Provide the (X, Y) coordinate of the cell's center where the given text is located.  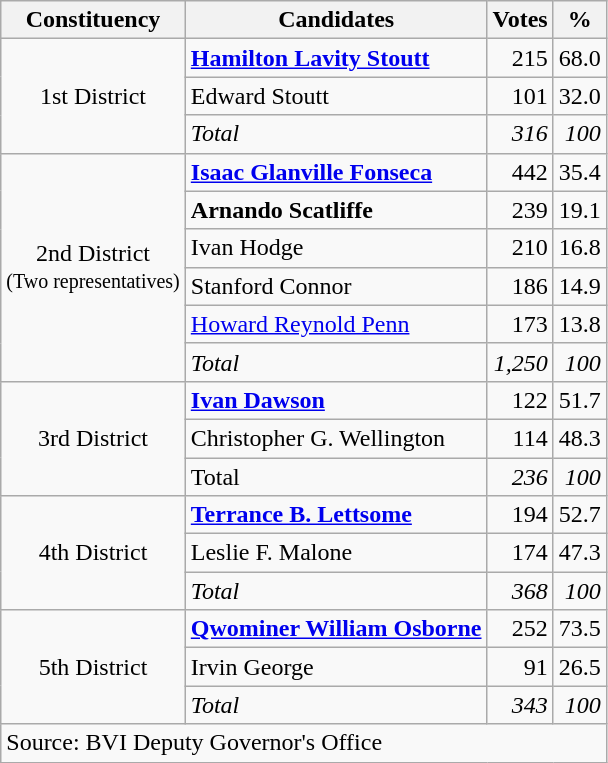
186 (520, 286)
Christopher G. Wellington (336, 438)
174 (520, 553)
316 (520, 134)
1st District (94, 96)
91 (520, 667)
51.7 (580, 400)
52.7 (580, 515)
343 (520, 705)
Isaac Glanville Fonseca (336, 172)
Howard Reynold Penn (336, 324)
48.3 (580, 438)
Candidates (336, 20)
442 (520, 172)
19.1 (580, 210)
114 (520, 438)
194 (520, 515)
Irvin George (336, 667)
Ivan Dawson (336, 400)
101 (520, 96)
2nd District(Two representatives) (94, 267)
4th District (94, 553)
Source: BVI Deputy Governor's Office (304, 743)
Leslie F. Malone (336, 553)
239 (520, 210)
210 (520, 248)
16.8 (580, 248)
35.4 (580, 172)
% (580, 20)
73.5 (580, 629)
26.5 (580, 667)
Arnando Scatliffe (336, 210)
Votes (520, 20)
1,250 (520, 362)
368 (520, 591)
252 (520, 629)
Hamilton Lavity Stoutt (336, 58)
68.0 (580, 58)
Constituency (94, 20)
3rd District (94, 438)
Edward Stoutt (336, 96)
32.0 (580, 96)
215 (520, 58)
Terrance B. Lettsome (336, 515)
Qwominer William Osborne (336, 629)
122 (520, 400)
Stanford Connor (336, 286)
173 (520, 324)
14.9 (580, 286)
236 (520, 477)
5th District (94, 667)
47.3 (580, 553)
13.8 (580, 324)
Ivan Hodge (336, 248)
